Scan for the cell matching the given text and deliver its [X, Y] coordinate at center. 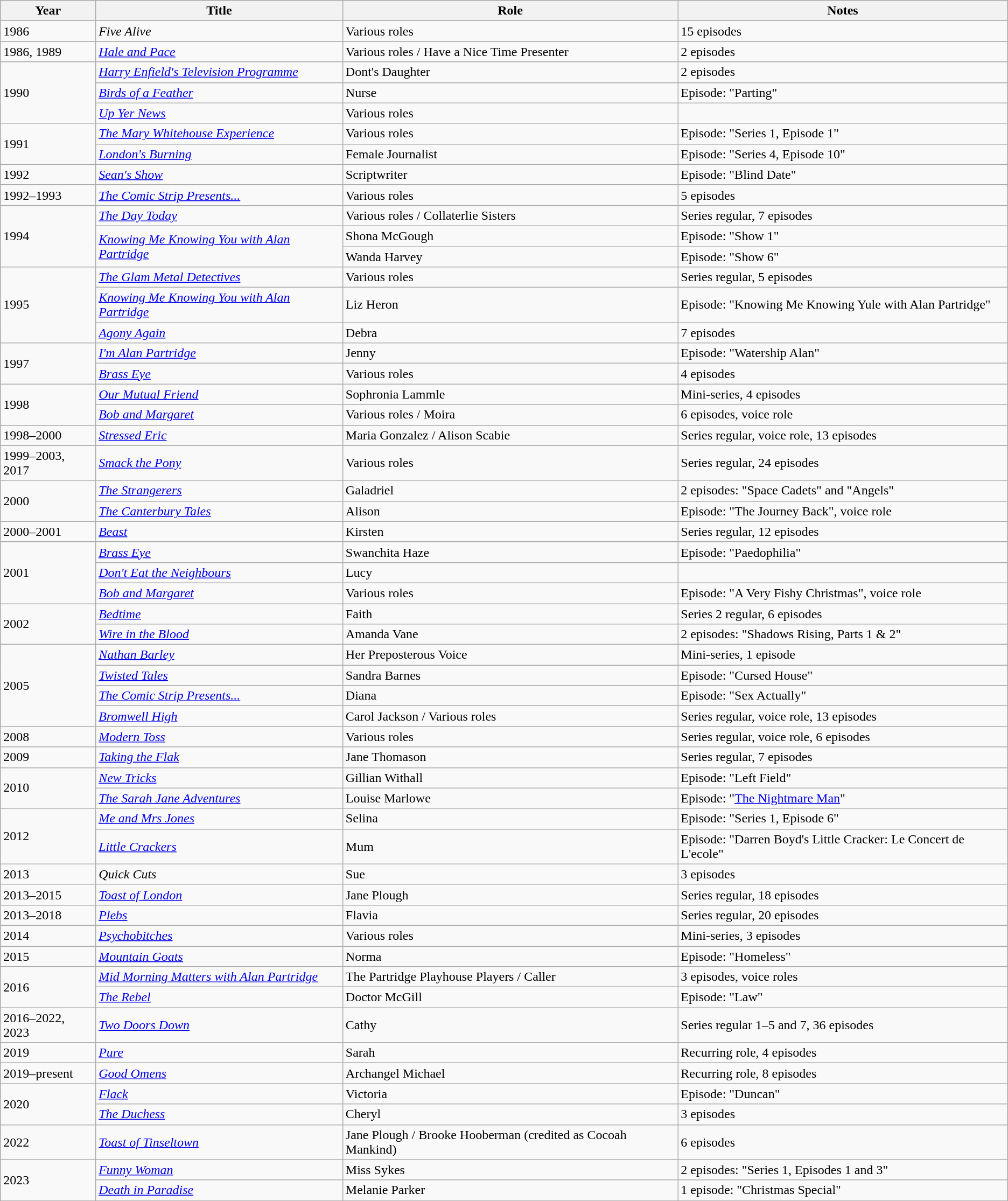
Mini-series, 3 episodes [843, 935]
Selina [510, 819]
Faith [510, 613]
Bedtime [220, 613]
Up Yer News [220, 113]
Mini-series, 1 episode [843, 655]
1999–2003, 2017 [48, 463]
Good Omens [220, 1073]
Episode: "Watership Alan" [843, 353]
1998 [48, 404]
Various roles / Collaterlie Sisters [510, 215]
2015 [48, 956]
2019–present [48, 1073]
Episode: "Series 4, Episode 10" [843, 154]
Episode: "Cursed House" [843, 675]
2 episodes: "Space Cadets" and "Angels" [843, 491]
Mid Morning Matters with Alan Partridge [220, 977]
Jane Thomason [510, 757]
Debra [510, 333]
Twisted Tales [220, 675]
Smack the Pony [220, 463]
Birds of a Feather [220, 93]
2012 [48, 836]
Episode: "Show 1" [843, 236]
Little Crackers [220, 847]
Stressed Eric [220, 435]
Sandra Barnes [510, 675]
The Duchess [220, 1114]
2014 [48, 935]
Wanda Harvey [510, 257]
2016–2022, 2023 [48, 1025]
Agony Again [220, 333]
The Day Today [220, 215]
15 episodes [843, 31]
1986 [48, 31]
2010 [48, 788]
Wire in the Blood [220, 634]
Female Journalist [510, 154]
Series regular, 18 episodes [843, 895]
1997 [48, 364]
2016 [48, 987]
Nurse [510, 93]
Episode: "Series 1, Episode 6" [843, 819]
2 episodes: "Shadows Rising, Parts 1 & 2" [843, 634]
Series regular, 12 episodes [843, 532]
2013–2015 [48, 895]
1992–1993 [48, 195]
The Partridge Playhouse Players / Caller [510, 977]
Death in Paradise [220, 1190]
2005 [48, 686]
Toast of Tinseltown [220, 1142]
Hale and Pace [220, 52]
Taking the Flak [220, 757]
Scriptwriter [510, 174]
2019 [48, 1053]
Swanchita Haze [510, 552]
Five Alive [220, 31]
Episode: "Sex Actually" [843, 696]
2008 [48, 737]
Various roles / Moira [510, 415]
7 episodes [843, 333]
Episode: "Law" [843, 997]
The Strangerers [220, 491]
1994 [48, 236]
6 episodes [843, 1142]
1986, 1989 [48, 52]
2 episodes: "Series 1, Episodes 1 and 3" [843, 1170]
Series regular 1–5 and 7, 36 episodes [843, 1025]
Plebs [220, 915]
5 episodes [843, 195]
Diana [510, 696]
2002 [48, 624]
Sue [510, 874]
I'm Alan Partridge [220, 353]
3 episodes, voice roles [843, 977]
Bromwell High [220, 716]
Episode: "Homeless" [843, 956]
The Rebel [220, 997]
Melanie Parker [510, 1190]
Various roles / Have a Nice Time Presenter [510, 52]
Nathan Barley [220, 655]
2013 [48, 874]
Flack [220, 1094]
Harry Enfield's Television Programme [220, 72]
Episode: "Parting" [843, 93]
Maria Gonzalez / Alison Scabie [510, 435]
Archangel Michael [510, 1073]
Cathy [510, 1025]
Liz Heron [510, 305]
2022 [48, 1142]
Episode: "Knowing Me Knowing Yule with Alan Partridge" [843, 305]
Pure [220, 1053]
1991 [48, 144]
Series regular, 24 episodes [843, 463]
2009 [48, 757]
Don't Eat the Neighbours [220, 572]
Episode: "Paedophilia" [843, 552]
1995 [48, 305]
Victoria [510, 1094]
Psychobitches [220, 935]
Dont's Daughter [510, 72]
Series 2 regular, 6 episodes [843, 613]
Galadriel [510, 491]
Episode: "Darren Boyd's Little Cracker: Le Concert de L'ecole" [843, 847]
2000 [48, 501]
The Canterbury Tales [220, 511]
Two Doors Down [220, 1025]
Alison [510, 511]
2001 [48, 572]
2013–2018 [48, 915]
Role [510, 11]
Mountain Goats [220, 956]
Episode: "A Very Fishy Christmas", voice role [843, 593]
Series regular, 5 episodes [843, 277]
New Tricks [220, 778]
The Mary Whitehouse Experience [220, 134]
Beast [220, 532]
Modern Toss [220, 737]
Kirsten [510, 532]
Quick Cuts [220, 874]
Norma [510, 956]
Recurring role, 4 episodes [843, 1053]
Series regular, 20 episodes [843, 915]
6 episodes, voice role [843, 415]
Sean's Show [220, 174]
Amanda Vane [510, 634]
Episode: "Blind Date" [843, 174]
1998–2000 [48, 435]
Episode: "Series 1, Episode 1" [843, 134]
Lucy [510, 572]
Series regular, voice role, 6 episodes [843, 737]
Her Preposterous Voice [510, 655]
2000–2001 [48, 532]
Flavia [510, 915]
Louise Marlowe [510, 798]
Gillian Withall [510, 778]
4 episodes [843, 374]
Jenny [510, 353]
Jane Plough / Brooke Hooberman (credited as Cocoah Mankind) [510, 1142]
Episode: "Left Field" [843, 778]
London's Burning [220, 154]
Mum [510, 847]
Title [220, 11]
Our Mutual Friend [220, 394]
2023 [48, 1180]
Episode: "Show 6" [843, 257]
Jane Plough [510, 895]
Funny Woman [220, 1170]
Mini-series, 4 episodes [843, 394]
Doctor McGill [510, 997]
2020 [48, 1104]
Episode: "The Nightmare Man" [843, 798]
Me and Mrs Jones [220, 819]
1992 [48, 174]
Cheryl [510, 1114]
Sophronia Lammle [510, 394]
Notes [843, 11]
Carol Jackson / Various roles [510, 716]
Toast of London [220, 895]
Episode: "The Journey Back", voice role [843, 511]
The Sarah Jane Adventures [220, 798]
Episode: "Duncan" [843, 1094]
Shona McGough [510, 236]
Year [48, 11]
1990 [48, 93]
Recurring role, 8 episodes [843, 1073]
Miss Sykes [510, 1170]
The Glam Metal Detectives [220, 277]
1 episode: "Christmas Special" [843, 1190]
Sarah [510, 1053]
